For the text-containing cell, return its midpoint in [x, y] coordinate format. 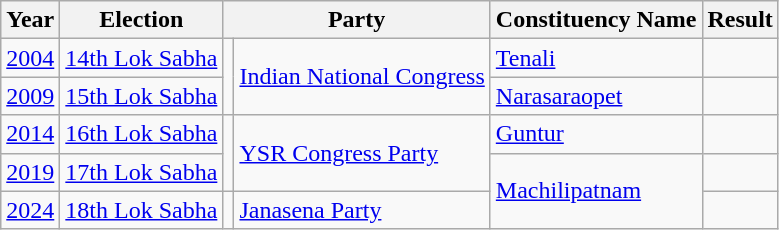
Tenali [596, 58]
Result [740, 20]
15th Lok Sabha [142, 96]
Narasaraopet [596, 96]
Election [142, 20]
Machilipatnam [596, 191]
Janasena Party [362, 210]
2009 [30, 96]
14th Lok Sabha [142, 58]
2014 [30, 134]
2024 [30, 210]
17th Lok Sabha [142, 172]
Party [356, 20]
Constituency Name [596, 20]
16th Lok Sabha [142, 134]
Year [30, 20]
Indian National Congress [362, 77]
18th Lok Sabha [142, 210]
YSR Congress Party [362, 153]
Guntur [596, 134]
2019 [30, 172]
2004 [30, 58]
